Detect which cell encompasses the target text, then output its (X, Y) center coordinate. 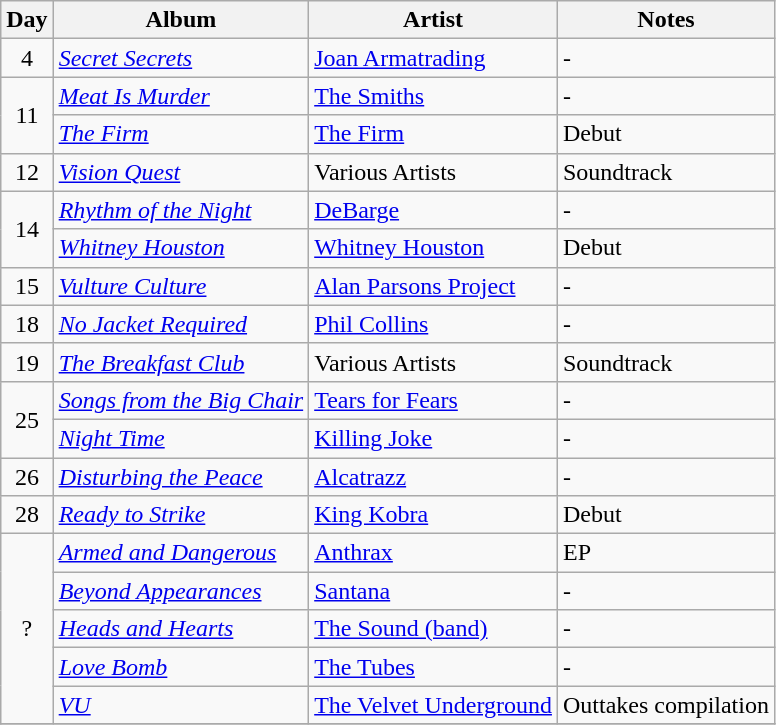
Love Bomb (181, 667)
Disturbing the Peace (181, 477)
Secret Secrets (181, 58)
The Smiths (434, 96)
Vulture Culture (181, 286)
Day (27, 20)
No Jacket Required (181, 324)
Joan Armatrading (434, 58)
Alan Parsons Project (434, 286)
Rhythm of the Night (181, 210)
19 (27, 362)
King Kobra (434, 515)
EP (666, 553)
4 (27, 58)
26 (27, 477)
VU (181, 705)
Night Time (181, 438)
12 (27, 172)
Anthrax (434, 553)
Songs from the Big Chair (181, 400)
Santana (434, 591)
The Velvet Underground (434, 705)
Vision Quest (181, 172)
? (27, 629)
14 (27, 229)
The Tubes (434, 667)
Alcatrazz (434, 477)
15 (27, 286)
18 (27, 324)
Ready to Strike (181, 515)
Beyond Appearances (181, 591)
Outtakes compilation (666, 705)
DeBarge (434, 210)
28 (27, 515)
Tears for Fears (434, 400)
Notes (666, 20)
The Breakfast Club (181, 362)
11 (27, 115)
Killing Joke (434, 438)
Album (181, 20)
Armed and Dangerous (181, 553)
Artist (434, 20)
The Sound (band) (434, 629)
Heads and Hearts (181, 629)
Phil Collins (434, 324)
25 (27, 419)
Meat Is Murder (181, 96)
